Provide the (x, y) coordinate of the cell's center where the given text is located.  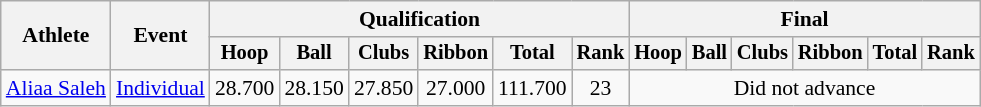
Aliaa Saleh (56, 88)
27.850 (384, 88)
111.700 (532, 88)
Athlete (56, 36)
Individual (160, 88)
28.700 (244, 88)
Event (160, 36)
28.150 (314, 88)
Final (804, 19)
Qualification (420, 19)
27.000 (456, 88)
Did not advance (804, 88)
23 (601, 88)
